Provide the (X, Y) coordinate of the cell's center where the given text is located.  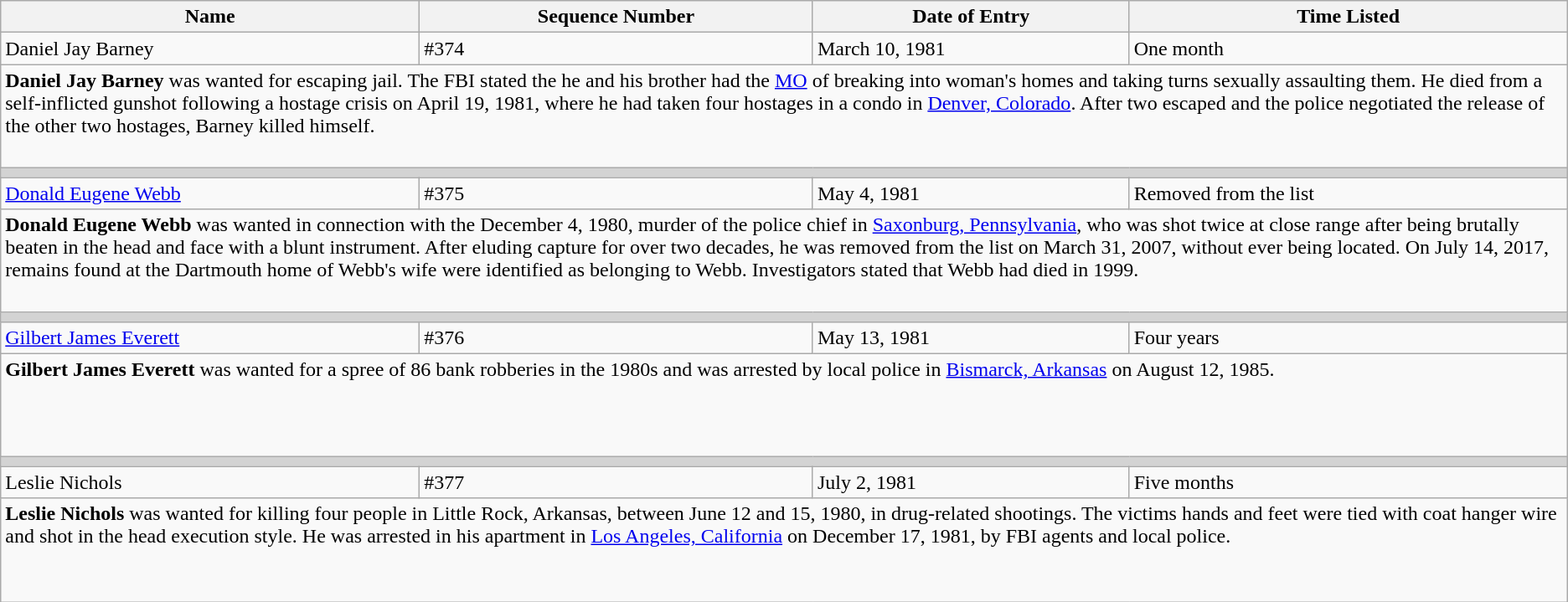
#376 (616, 337)
Leslie Nichols (210, 482)
Name (210, 17)
Sequence Number (616, 17)
Removed from the list (1349, 193)
#377 (616, 482)
Four years (1349, 337)
Gilbert James Everett (210, 337)
#374 (616, 49)
Date of Entry (971, 17)
One month (1349, 49)
Time Listed (1349, 17)
May 13, 1981 (971, 337)
May 4, 1981 (971, 193)
Daniel Jay Barney (210, 49)
Donald Eugene Webb (210, 193)
July 2, 1981 (971, 482)
Five months (1349, 482)
#375 (616, 193)
March 10, 1981 (971, 49)
